Extract the (x, y) coordinate from the center of the cell holding the provided text.  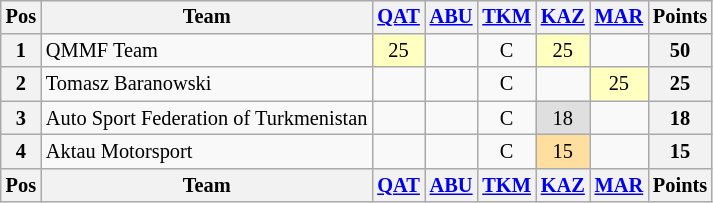
Aktau Motorsport (206, 152)
1 (21, 51)
4 (21, 152)
Auto Sport Federation of Turkmenistan (206, 118)
QMMF Team (206, 51)
Tomasz Baranowski (206, 84)
3 (21, 118)
50 (680, 51)
2 (21, 84)
